Identify which cell holds the provided text, then report its [X, Y] central coordinate. 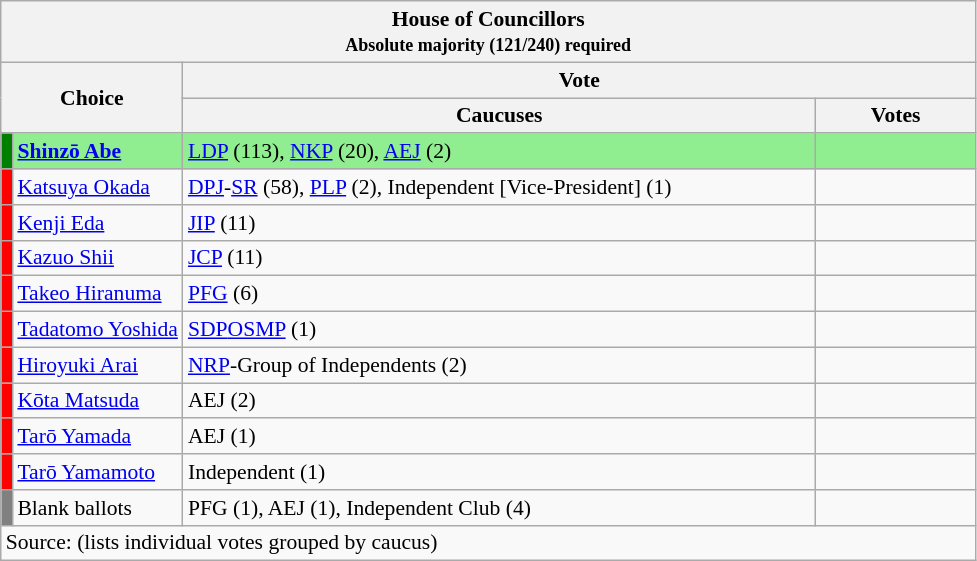
Kōta Matsuda [98, 401]
NRP-Group of Independents (2) [500, 365]
Tarō Yamada [98, 437]
PFG (1), AEJ (1), Independent Club (4) [500, 508]
AEJ (1) [500, 437]
Kazuo Shii [98, 258]
Blank ballots [98, 508]
JIP (11) [500, 223]
Caucuses [500, 116]
AEJ (2) [500, 401]
Katsuya Okada [98, 187]
DPJ-SR (58), PLP (2), Independent [Vice-President] (1) [500, 187]
House of CouncillorsAbsolute majority (121/240) required [488, 32]
Independent (1) [500, 472]
Tadatomo Yoshida [98, 330]
Votes [896, 116]
Takeo Hiranuma [98, 294]
LDP (113), NKP (20), AEJ (2) [500, 152]
Tarō Yamamoto [98, 472]
JCP (11) [500, 258]
Shinzō Abe [98, 152]
Choice [92, 98]
Source: (lists individual votes grouped by caucus) [488, 543]
Kenji Eda [98, 223]
Hiroyuki Arai [98, 365]
SDPOSMP (1) [500, 330]
PFG (6) [500, 294]
Vote [580, 80]
